From the cell containing the given text, extract its center point as (x, y) coordinate. 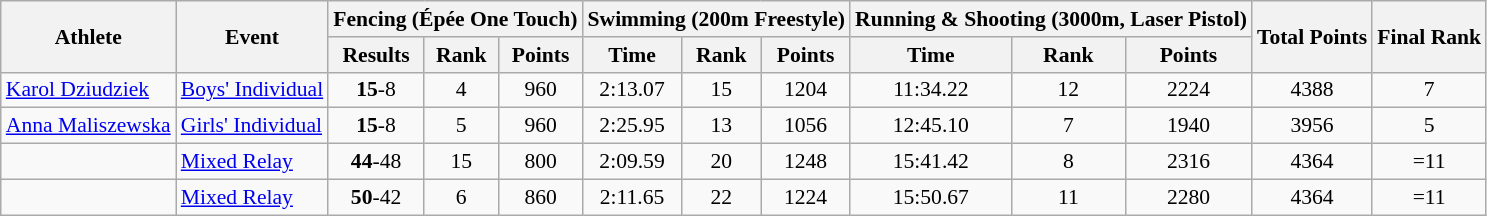
2:11.65 (632, 197)
2:13.07 (632, 90)
2224 (1188, 90)
20 (722, 162)
15:41.42 (931, 162)
15:50.67 (931, 197)
2:09.59 (632, 162)
Total Points (1312, 36)
Results (376, 55)
Fencing (Épée One Touch) (455, 19)
12:45.10 (931, 126)
Karol Dziudziek (88, 90)
4 (462, 90)
1204 (806, 90)
Athlete (88, 36)
8 (1068, 162)
13 (722, 126)
22 (722, 197)
Girls' Individual (252, 126)
1224 (806, 197)
1056 (806, 126)
Running & Shooting (3000m, Laser Pistol) (1051, 19)
4388 (1312, 90)
Final Rank (1429, 36)
Event (252, 36)
860 (541, 197)
Boys' Individual (252, 90)
1248 (806, 162)
50-42 (376, 197)
6 (462, 197)
11:34.22 (931, 90)
Anna Maliszewska (88, 126)
3956 (1312, 126)
2:25.95 (632, 126)
2316 (1188, 162)
1940 (1188, 126)
Swimming (200m Freestyle) (716, 19)
2280 (1188, 197)
12 (1068, 90)
800 (541, 162)
11 (1068, 197)
44-48 (376, 162)
